Pinpoint the cell where the given text exists, returning its [X, Y] midpoint coordinate. 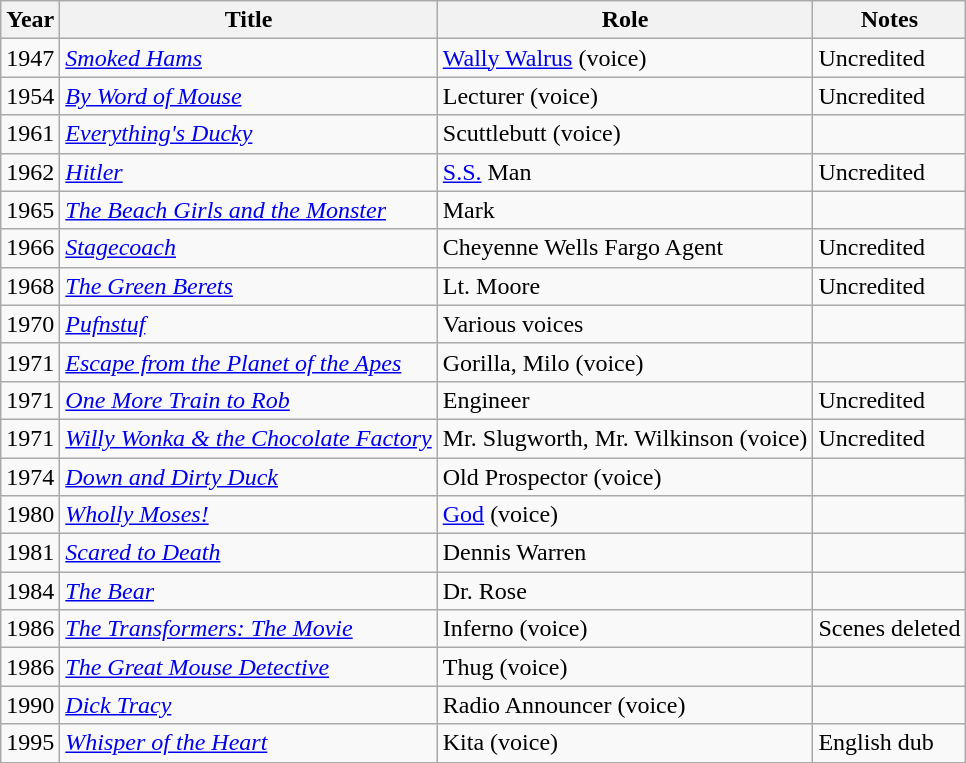
The Beach Girls and the Monster [248, 210]
Lt. Moore [625, 286]
Mr. Slugworth, Mr. Wilkinson (voice) [625, 438]
Year [30, 20]
Whisper of the Heart [248, 743]
Everything's Ducky [248, 134]
Old Prospector (voice) [625, 477]
Escape from the Planet of the Apes [248, 362]
Scuttlebutt (voice) [625, 134]
1974 [30, 477]
One More Train to Rob [248, 400]
1968 [30, 286]
The Great Mouse Detective [248, 667]
S.S. Man [625, 172]
1990 [30, 705]
Various voices [625, 324]
By Word of Mouse [248, 96]
1954 [30, 96]
The Bear [248, 591]
Willy Wonka & the Chocolate Factory [248, 438]
Stagecoach [248, 248]
1970 [30, 324]
Wally Walrus (voice) [625, 58]
Thug (voice) [625, 667]
The Green Berets [248, 286]
Role [625, 20]
1947 [30, 58]
1984 [30, 591]
Down and Dirty Duck [248, 477]
Pufnstuf [248, 324]
1962 [30, 172]
Dr. Rose [625, 591]
1995 [30, 743]
Hitler [248, 172]
Wholly Moses! [248, 515]
English dub [890, 743]
Kita (voice) [625, 743]
Radio Announcer (voice) [625, 705]
Gorilla, Milo (voice) [625, 362]
Lecturer (voice) [625, 96]
Dick Tracy [248, 705]
Mark [625, 210]
Engineer [625, 400]
1965 [30, 210]
God (voice) [625, 515]
1980 [30, 515]
Title [248, 20]
1961 [30, 134]
Smoked Hams [248, 58]
Scenes deleted [890, 629]
The Transformers: The Movie [248, 629]
1966 [30, 248]
Notes [890, 20]
Scared to Death [248, 553]
Dennis Warren [625, 553]
Inferno (voice) [625, 629]
Cheyenne Wells Fargo Agent [625, 248]
1981 [30, 553]
